Return (x, y) of the center of cell containing provided text 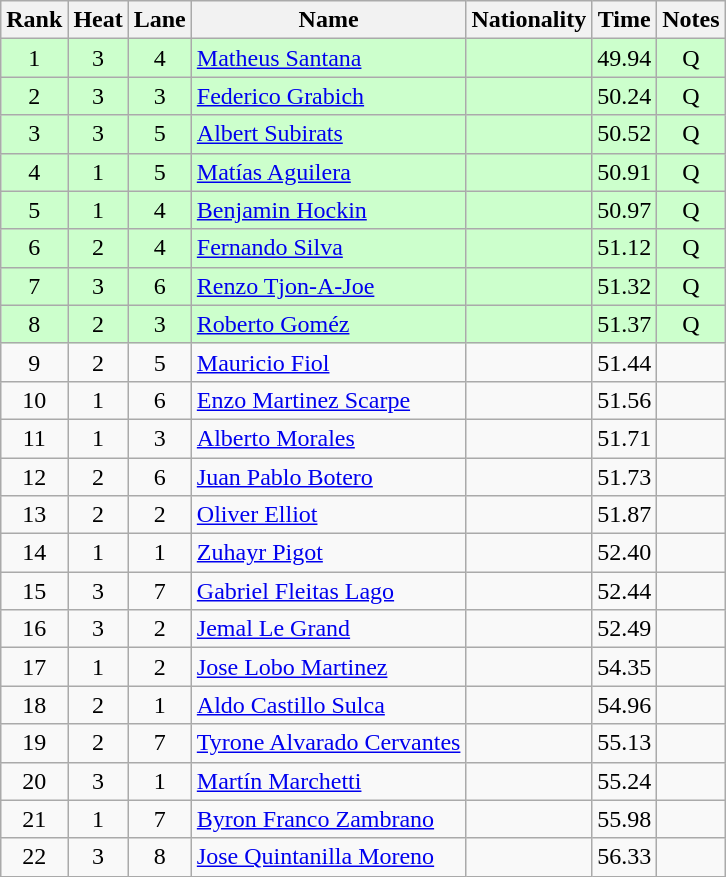
50.97 (624, 210)
52.44 (624, 591)
20 (34, 781)
Renzo Tjon-A-Joe (328, 286)
51.73 (624, 477)
51.32 (624, 286)
51.56 (624, 400)
Federico Grabich (328, 96)
Oliver Elliot (328, 515)
51.44 (624, 362)
Name (328, 20)
11 (34, 438)
Jose Lobo Martinez (328, 667)
51.71 (624, 438)
Alberto Morales (328, 438)
10 (34, 400)
16 (34, 629)
Enzo Martinez Scarpe (328, 400)
Martín Marchetti (328, 781)
Matías Aguilera (328, 172)
51.37 (624, 324)
Jemal Le Grand (328, 629)
Jose Quintanilla Moreno (328, 857)
Nationality (529, 20)
50.24 (624, 96)
Fernando Silva (328, 248)
50.91 (624, 172)
12 (34, 477)
49.94 (624, 58)
Lane (160, 20)
15 (34, 591)
Zuhayr Pigot (328, 553)
51.12 (624, 248)
55.98 (624, 819)
54.96 (624, 705)
Time (624, 20)
Rank (34, 20)
52.40 (624, 553)
Mauricio Fiol (328, 362)
Roberto Goméz (328, 324)
Benjamin Hockin (328, 210)
Notes (691, 20)
18 (34, 705)
9 (34, 362)
56.33 (624, 857)
14 (34, 553)
Gabriel Fleitas Lago (328, 591)
50.52 (624, 134)
Heat (98, 20)
22 (34, 857)
13 (34, 515)
Juan Pablo Botero (328, 477)
Aldo Castillo Sulca (328, 705)
51.87 (624, 515)
17 (34, 667)
Matheus Santana (328, 58)
54.35 (624, 667)
21 (34, 819)
Byron Franco Zambrano (328, 819)
Albert Subirats (328, 134)
Tyrone Alvarado Cervantes (328, 743)
55.13 (624, 743)
19 (34, 743)
52.49 (624, 629)
55.24 (624, 781)
